Capture the cell that displays the provided text and extract its (x, y) central coordinate. 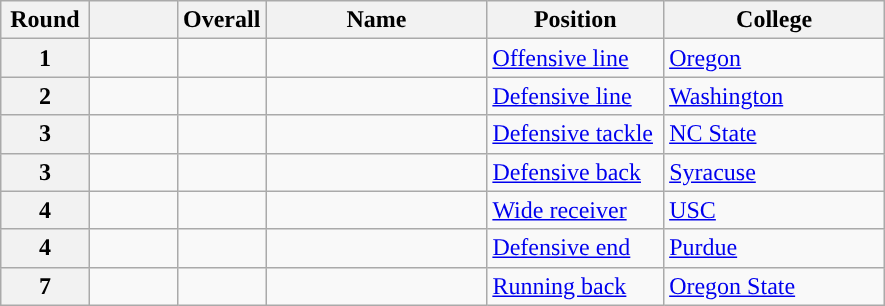
1 (45, 58)
Syracuse (774, 172)
Defensive back (576, 172)
Running back (576, 286)
Overall (222, 20)
Name (376, 20)
Defensive line (576, 96)
Purdue (774, 248)
Washington (774, 96)
Oregon State (774, 286)
USC (774, 210)
NC State (774, 134)
Round (45, 20)
Oregon (774, 58)
Offensive line (576, 58)
Defensive end (576, 248)
Position (576, 20)
College (774, 20)
Defensive tackle (576, 134)
7 (45, 286)
Wide receiver (576, 210)
2 (45, 96)
